Determine the [X, Y] coordinate at the center of the cell enclosing the given text.  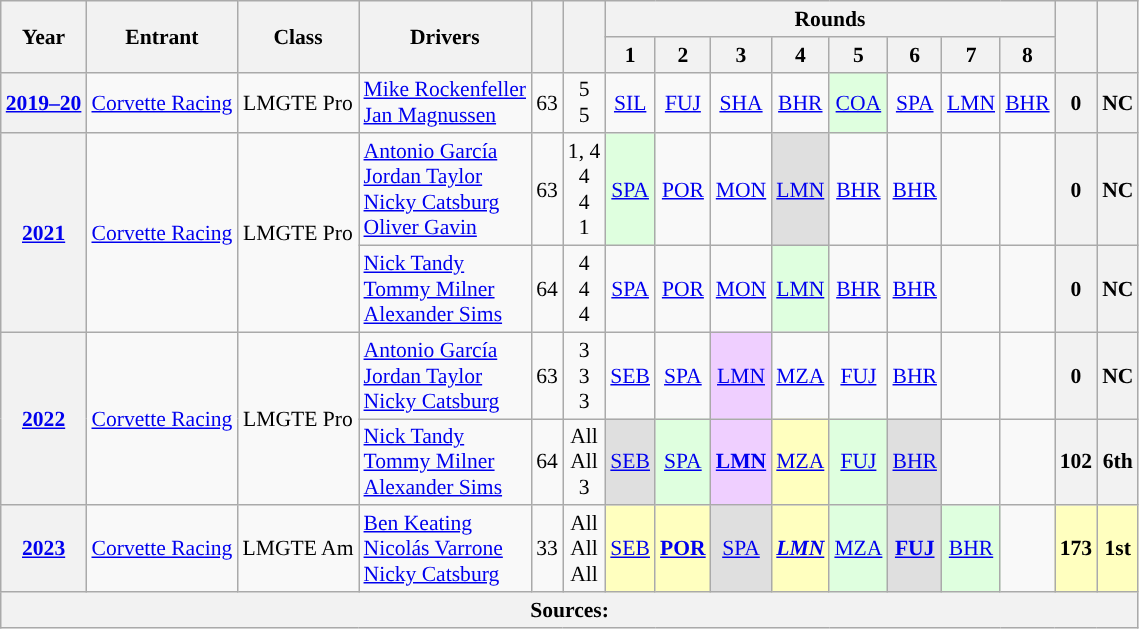
SIL [630, 102]
2021 [44, 234]
33 [547, 550]
LMGTE Am [298, 550]
2023 [44, 550]
4 [800, 55]
Antonio García Jordan Taylor Nicky Catsburg [444, 376]
3 [742, 55]
Class [298, 36]
8 [1028, 55]
AllAll3 [584, 462]
102 [1076, 462]
333 [584, 376]
SHA [742, 102]
2019–20 [44, 102]
Mike Rockenfeller Jan Magnussen [444, 102]
Sources: [570, 610]
7 [971, 55]
5 [858, 55]
55 [584, 102]
444 [584, 290]
1st [1118, 550]
Year [44, 36]
Entrant [162, 36]
Drivers [444, 36]
Antonio García Jordan Taylor Nicky Catsburg Oliver Gavin [444, 190]
1, 4441 [584, 190]
6th [1118, 462]
2 [683, 55]
Rounds [830, 19]
1 [630, 55]
AllAllAll [584, 550]
COA [858, 102]
Ben Keating Nicolás Varrone Nicky Catsburg [444, 550]
173 [1076, 550]
2022 [44, 418]
6 [914, 55]
